Search for the cell housing the specified text and yield its [x, y] center coordinate. 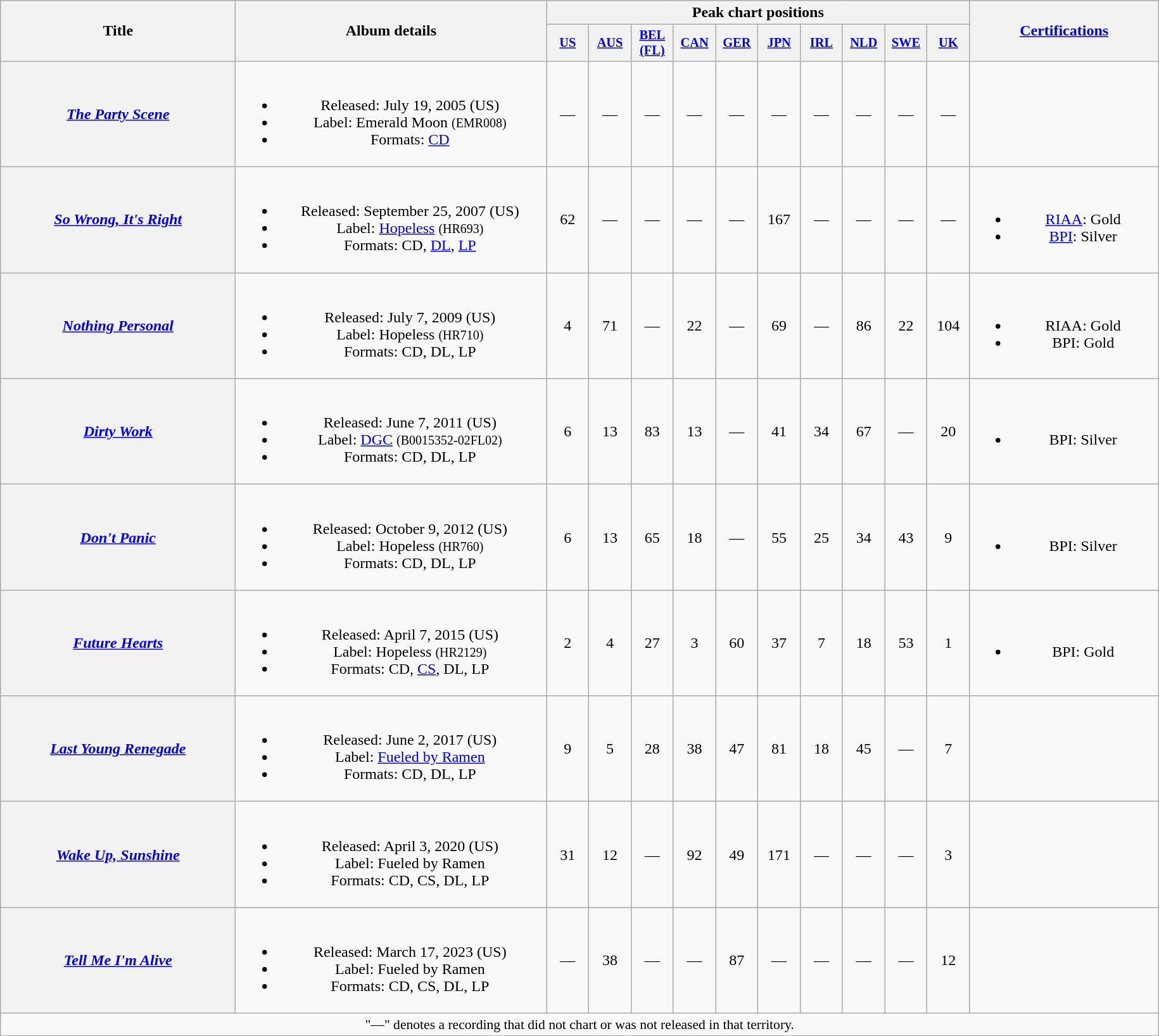
25 [822, 537]
The Party Scene [118, 114]
JPN [779, 43]
BPI: Gold [1064, 643]
Released: June 2, 2017 (US)Label: Fueled by RamenFormats: CD, DL, LP [391, 749]
Tell Me I'm Alive [118, 960]
US [567, 43]
Released: September 25, 2007 (US)Label: Hopeless (HR693)Formats: CD, DL, LP [391, 220]
So Wrong, It's Right [118, 220]
65 [652, 537]
Certifications [1064, 31]
92 [694, 855]
AUS [611, 43]
RIAA: GoldBPI: Silver [1064, 220]
NLD [864, 43]
28 [652, 749]
49 [737, 855]
Album details [391, 31]
5 [611, 749]
Released: October 9, 2012 (US)Label: Hopeless (HR760)Formats: CD, DL, LP [391, 537]
Future Hearts [118, 643]
Released: June 7, 2011 (US)Label: DGC (B0015352-02FL02)Formats: CD, DL, LP [391, 432]
"—" denotes a recording that did not chart or was not released in that territory. [580, 1025]
Released: March 17, 2023 (US)Label: Fueled by RamenFormats: CD, CS, DL, LP [391, 960]
Don't Panic [118, 537]
Peak chart positions [758, 13]
43 [906, 537]
47 [737, 749]
Dirty Work [118, 432]
87 [737, 960]
41 [779, 432]
167 [779, 220]
Title [118, 31]
CAN [694, 43]
SWE [906, 43]
37 [779, 643]
1 [949, 643]
60 [737, 643]
RIAA: GoldBPI: Gold [1064, 325]
UK [949, 43]
27 [652, 643]
62 [567, 220]
69 [779, 325]
55 [779, 537]
171 [779, 855]
71 [611, 325]
20 [949, 432]
2 [567, 643]
67 [864, 432]
Wake Up, Sunshine [118, 855]
Released: July 7, 2009 (US)Label: Hopeless (HR710)Formats: CD, DL, LP [391, 325]
83 [652, 432]
Released: April 3, 2020 (US)Label: Fueled by RamenFormats: CD, CS, DL, LP [391, 855]
GER [737, 43]
104 [949, 325]
81 [779, 749]
45 [864, 749]
Released: July 19, 2005 (US)Label: Emerald Moon (EMR008)Formats: CD [391, 114]
31 [567, 855]
Last Young Renegade [118, 749]
Released: April 7, 2015 (US)Label: Hopeless (HR2129)Formats: CD, CS, DL, LP [391, 643]
Nothing Personal [118, 325]
IRL [822, 43]
53 [906, 643]
86 [864, 325]
BEL(FL) [652, 43]
